Scan for the cell matching the given text and deliver its (x, y) coordinate at center. 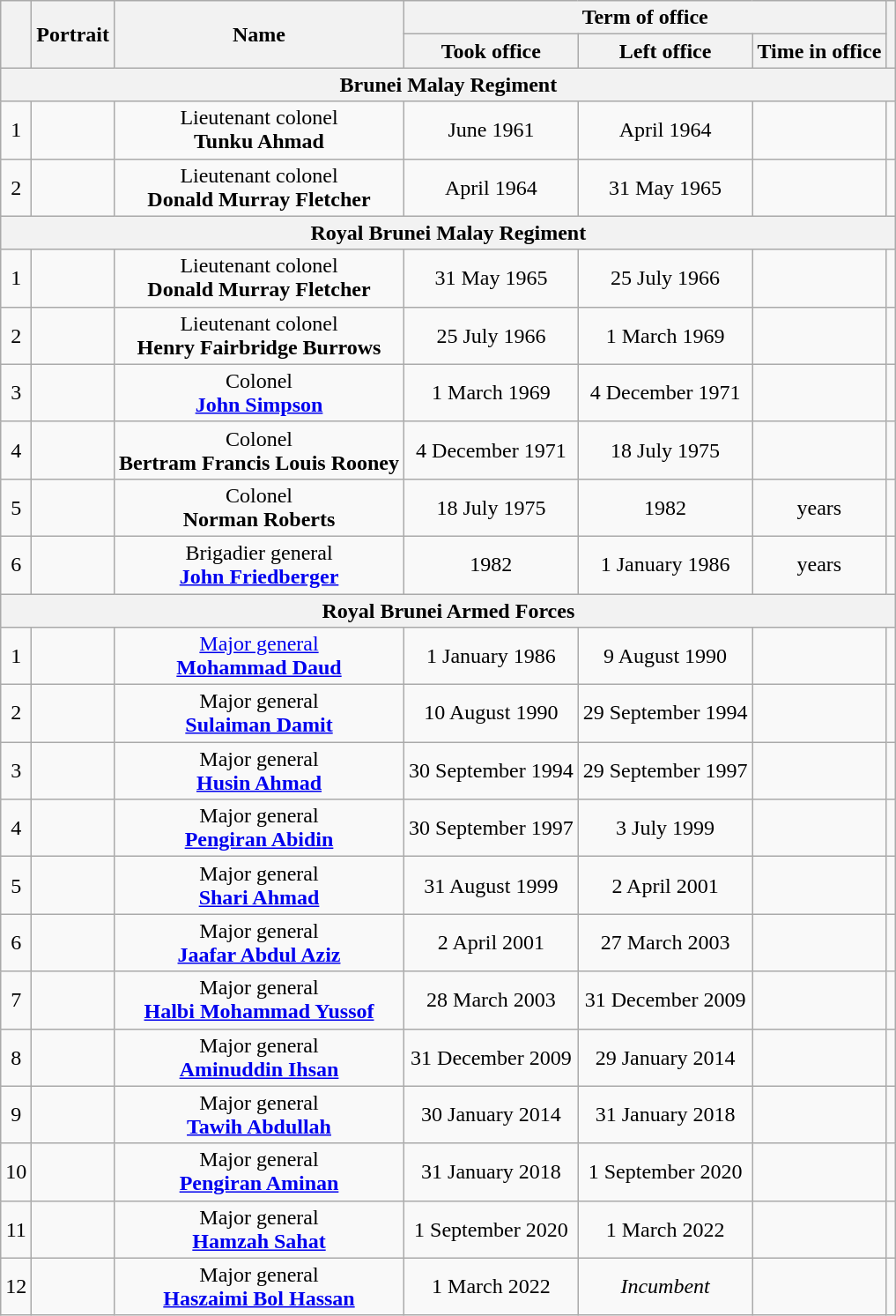
29 September 1994 (665, 714)
Royal Brunei Malay Regiment (448, 233)
11 (16, 1229)
Lieutenant colonel Henry Fairbridge Burrows (259, 335)
Major generalAminuddin Ihsan (259, 1058)
7 (16, 1000)
Brunei Malay Regiment (448, 85)
Major generalSulaiman Damit (259, 714)
9 August 1990 (665, 656)
June 1961 (492, 130)
Major generalHamzah Sahat (259, 1229)
Brigadier generalJohn Friedberger (259, 564)
Portrait (73, 34)
Left office (665, 51)
ColonelJohn Simpson (259, 393)
8 (16, 1058)
12 (16, 1287)
Royal Brunei Armed Forces (448, 611)
Major generalPengiran Aminan (259, 1172)
Major generalPengiran Abidin (259, 829)
10 (16, 1172)
28 March 2003 (492, 1000)
Incumbent (665, 1287)
30 January 2014 (492, 1114)
30 September 1997 (492, 829)
Time in office (819, 51)
31 August 1999 (492, 885)
Major generalHusin Ahmad (259, 770)
27 March 2003 (665, 943)
Major generalJaafar Abdul Aziz (259, 943)
Major generalHaszaimi Bol Hassan (259, 1287)
29 January 2014 (665, 1058)
Major generalHalbi Mohammad Yussof (259, 1000)
Colonel Bertram Francis Louis Rooney (259, 450)
Name (259, 34)
3 July 1999 (665, 829)
30 September 1994 (492, 770)
29 September 1997 (665, 770)
Colonel Norman Roberts (259, 508)
Lieutenant colonelTunku Ahmad (259, 130)
9 (16, 1114)
Major generalShari Ahmad (259, 885)
Term of office (645, 18)
Major generalTawih Abdullah (259, 1114)
Major generalMohammad Daud (259, 656)
10 August 1990 (492, 714)
Took office (492, 51)
